Identify which cell holds the provided text, then report its [x, y] central coordinate. 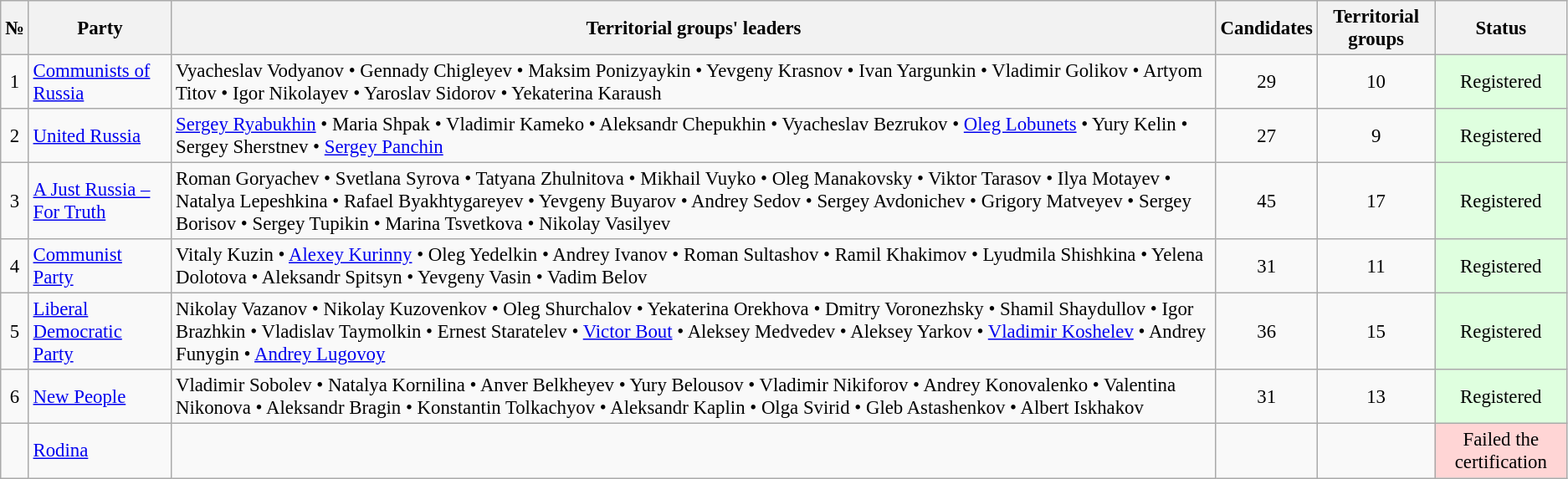
1 [15, 82]
Communist Party [100, 266]
45 [1267, 201]
17 [1376, 201]
Liberal Democratic Party [100, 332]
10 [1376, 82]
36 [1267, 332]
27 [1267, 135]
Territorial groups' leaders [694, 28]
6 [15, 396]
Rodina [100, 451]
Party [100, 28]
2 [15, 135]
Territorial groups [1376, 28]
New People [100, 396]
3 [15, 201]
Status [1501, 28]
4 [15, 266]
United Russia [100, 135]
Failed the certification [1501, 451]
A Just Russia – For Truth [100, 201]
5 [15, 332]
11 [1376, 266]
13 [1376, 396]
№ [15, 28]
9 [1376, 135]
Communists of Russia [100, 82]
15 [1376, 332]
Candidates [1267, 28]
29 [1267, 82]
